Find where the given text appears and provide that cell's center as [X, Y] coordinate. 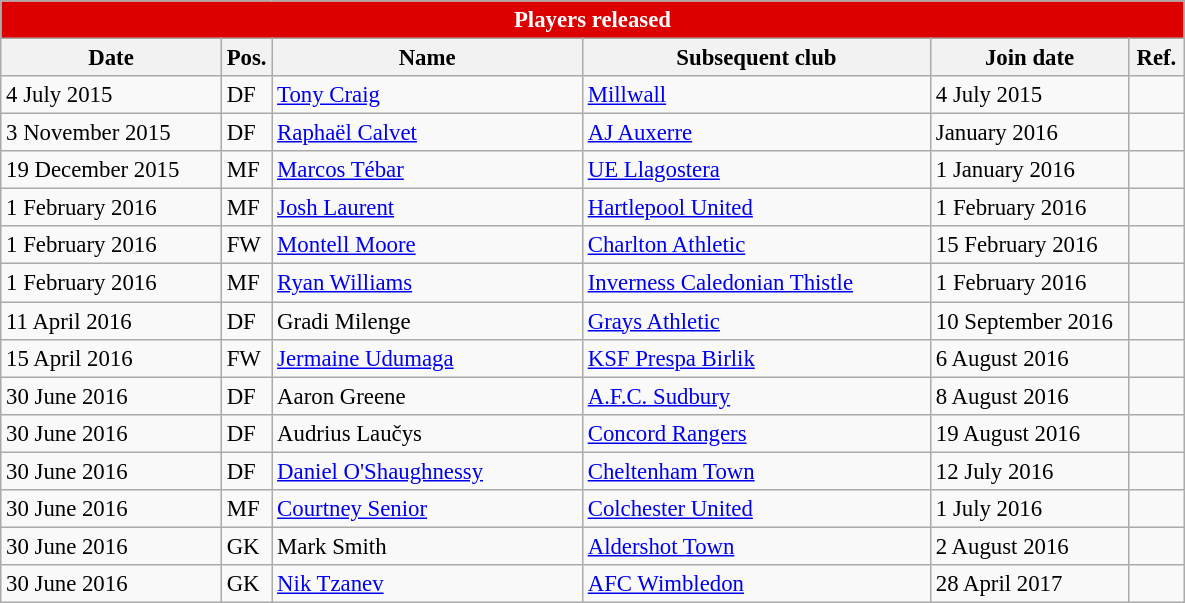
Tony Craig [428, 95]
Cheltenham Town [756, 471]
Audrius Laučys [428, 433]
Subsequent club [756, 58]
Concord Rangers [756, 433]
15 February 2016 [1029, 245]
Aaron Greene [428, 396]
Ryan Williams [428, 283]
January 2016 [1029, 133]
12 July 2016 [1029, 471]
Players released [592, 20]
11 April 2016 [112, 321]
8 August 2016 [1029, 396]
Josh Laurent [428, 208]
Date [112, 58]
19 August 2016 [1029, 433]
Aldershot Town [756, 546]
Raphaël Calvet [428, 133]
Hartlepool United [756, 208]
Inverness Caledonian Thistle [756, 283]
AFC Wimbledon [756, 584]
Pos. [246, 58]
Join date [1029, 58]
Grays Athletic [756, 321]
Name [428, 58]
Jermaine Udumaga [428, 358]
Colchester United [756, 509]
3 November 2015 [112, 133]
1 July 2016 [1029, 509]
1 January 2016 [1029, 170]
Millwall [756, 95]
15 April 2016 [112, 358]
6 August 2016 [1029, 358]
19 December 2015 [112, 170]
Daniel O'Shaughnessy [428, 471]
Charlton Athletic [756, 245]
Gradi Milenge [428, 321]
KSF Prespa Birlik [756, 358]
Ref. [1157, 58]
Montell Moore [428, 245]
10 September 2016 [1029, 321]
UE Llagostera [756, 170]
Mark Smith [428, 546]
A.F.C. Sudbury [756, 396]
2 August 2016 [1029, 546]
Nik Tzanev [428, 584]
Courtney Senior [428, 509]
28 April 2017 [1029, 584]
Marcos Tébar [428, 170]
AJ Auxerre [756, 133]
